Capture the cell that displays the provided text and extract its (x, y) central coordinate. 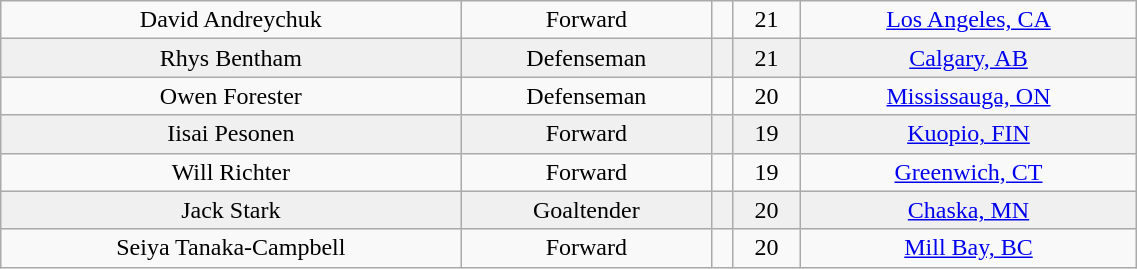
Chaska, MN (968, 210)
Seiya Tanaka-Campbell (231, 248)
Jack Stark (231, 210)
Greenwich, CT (968, 172)
Owen Forester (231, 96)
Rhys Bentham (231, 58)
Kuopio, FIN (968, 134)
Los Angeles, CA (968, 20)
David Andreychuk (231, 20)
Goaltender (586, 210)
Iisai Pesonen (231, 134)
Mill Bay, BC (968, 248)
Calgary, AB (968, 58)
Mississauga, ON (968, 96)
Will Richter (231, 172)
